From the cell containing the given text, extract its center point as [x, y] coordinate. 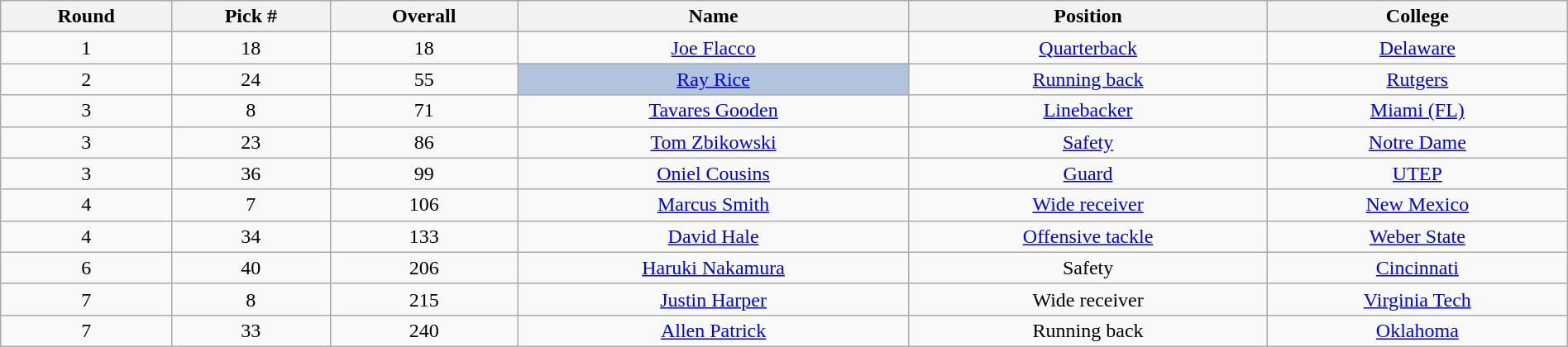
36 [251, 173]
Rutgers [1417, 79]
Weber State [1417, 236]
Pick # [251, 17]
86 [423, 142]
Cincinnati [1417, 268]
1 [86, 48]
106 [423, 205]
Marcus Smith [713, 205]
Round [86, 17]
Haruki Nakamura [713, 268]
Oniel Cousins [713, 173]
Delaware [1417, 48]
Ray Rice [713, 79]
David Hale [713, 236]
Notre Dame [1417, 142]
Justin Harper [713, 299]
Linebacker [1088, 111]
Joe Flacco [713, 48]
Miami (FL) [1417, 111]
99 [423, 173]
Name [713, 17]
UTEP [1417, 173]
Offensive tackle [1088, 236]
Oklahoma [1417, 330]
2 [86, 79]
Tom Zbikowski [713, 142]
Position [1088, 17]
215 [423, 299]
23 [251, 142]
Virginia Tech [1417, 299]
71 [423, 111]
Quarterback [1088, 48]
New Mexico [1417, 205]
34 [251, 236]
Allen Patrick [713, 330]
240 [423, 330]
Tavares Gooden [713, 111]
133 [423, 236]
40 [251, 268]
33 [251, 330]
24 [251, 79]
55 [423, 79]
Overall [423, 17]
Guard [1088, 173]
College [1417, 17]
6 [86, 268]
206 [423, 268]
